Provide the [x, y] coordinate of the cell's center where the given text is located.  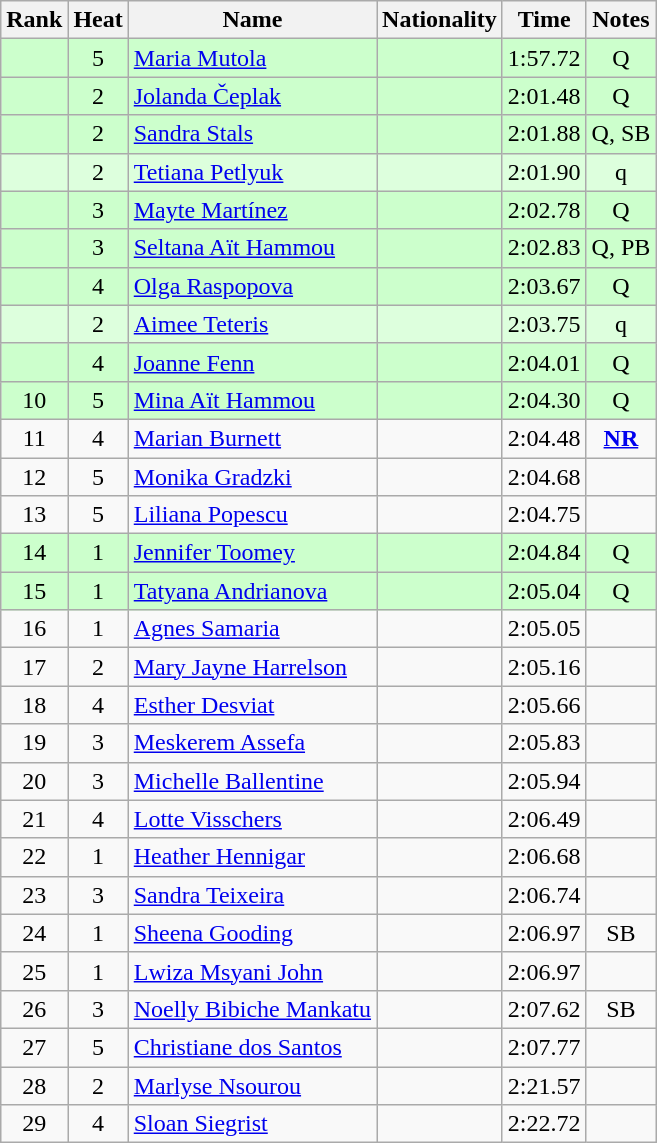
Noelly Bibiche Mankatu [252, 1009]
1:57.72 [544, 58]
10 [34, 400]
NR [621, 438]
20 [34, 781]
2:22.72 [544, 1124]
Q, PB [621, 248]
2:07.77 [544, 1047]
28 [34, 1085]
2:05.05 [544, 629]
2:02.78 [544, 210]
17 [34, 667]
14 [34, 553]
21 [34, 819]
2:04.68 [544, 477]
Mayte Martínez [252, 210]
15 [34, 591]
Aimee Teteris [252, 324]
2:03.67 [544, 286]
Q, SB [621, 134]
25 [34, 971]
Maria Mutola [252, 58]
Lotte Visschers [252, 819]
29 [34, 1124]
Heather Hennigar [252, 857]
Agnes Samaria [252, 629]
2:04.48 [544, 438]
Michelle Ballentine [252, 781]
Sandra Stals [252, 134]
Jolanda Čeplak [252, 96]
2:01.90 [544, 172]
Marian Burnett [252, 438]
26 [34, 1009]
Esther Desviat [252, 705]
2:04.30 [544, 400]
Tatyana Andrianova [252, 591]
2:05.94 [544, 781]
Joanne Fenn [252, 362]
18 [34, 705]
Notes [621, 20]
16 [34, 629]
2:04.01 [544, 362]
Name [252, 20]
Nationality [440, 20]
Christiane dos Santos [252, 1047]
2:02.83 [544, 248]
2:07.62 [544, 1009]
2:05.83 [544, 743]
2:01.48 [544, 96]
Sheena Gooding [252, 933]
2:06.74 [544, 895]
2:04.75 [544, 515]
Time [544, 20]
Heat [98, 20]
2:03.75 [544, 324]
24 [34, 933]
11 [34, 438]
Marlyse Nsourou [252, 1085]
2:05.04 [544, 591]
Olga Raspopova [252, 286]
Seltana Aït Hammou [252, 248]
Monika Gradzki [252, 477]
2:01.88 [544, 134]
23 [34, 895]
2:05.66 [544, 705]
Liliana Popescu [252, 515]
2:06.49 [544, 819]
2:21.57 [544, 1085]
Lwiza Msyani John [252, 971]
2:06.68 [544, 857]
22 [34, 857]
19 [34, 743]
Rank [34, 20]
Sandra Teixeira [252, 895]
Tetiana Petlyuk [252, 172]
Meskerem Assefa [252, 743]
Mary Jayne Harrelson [252, 667]
2:05.16 [544, 667]
Sloan Siegrist [252, 1124]
Mina Aït Hammou [252, 400]
2:04.84 [544, 553]
27 [34, 1047]
12 [34, 477]
Jennifer Toomey [252, 553]
13 [34, 515]
